Return (X, Y) of the center of cell containing provided text 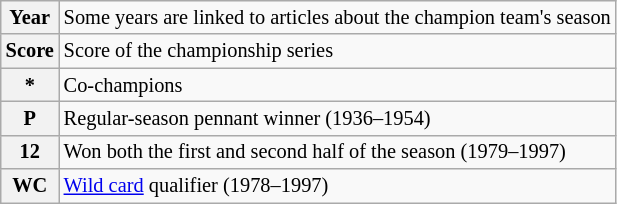
Won both the first and second half of the season (1979–1997) (338, 152)
12 (30, 152)
WC (30, 186)
Co-champions (338, 85)
* (30, 85)
Year (30, 17)
Regular-season pennant winner (1936–1954) (338, 118)
Some years are linked to articles about the champion team's season (338, 17)
Score of the championship series (338, 51)
Score (30, 51)
Wild card qualifier (1978–1997) (338, 186)
P (30, 118)
